Return [X, Y] of the center of cell containing provided text 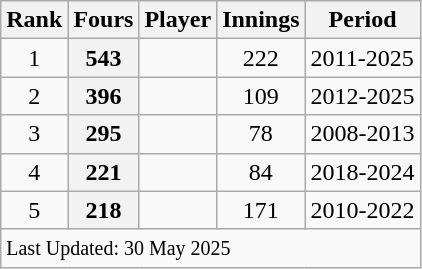
396 [104, 96]
2011-2025 [362, 58]
Fours [104, 20]
5 [34, 210]
2018-2024 [362, 172]
1 [34, 58]
2008-2013 [362, 134]
Innings [261, 20]
3 [34, 134]
222 [261, 58]
Last Updated: 30 May 2025 [210, 248]
84 [261, 172]
221 [104, 172]
Player [178, 20]
Rank [34, 20]
4 [34, 172]
295 [104, 134]
78 [261, 134]
2012-2025 [362, 96]
218 [104, 210]
543 [104, 58]
171 [261, 210]
2010-2022 [362, 210]
Period [362, 20]
2 [34, 96]
109 [261, 96]
